Return (x, y) of the center of cell containing provided text 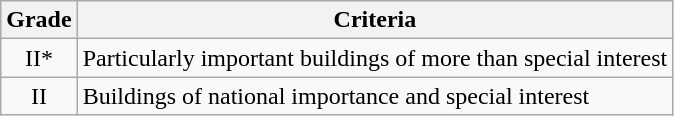
Criteria (375, 20)
II (39, 96)
II* (39, 58)
Grade (39, 20)
Particularly important buildings of more than special interest (375, 58)
Buildings of national importance and special interest (375, 96)
